Output the (x, y) coordinate of the center of the cell containing the given text.  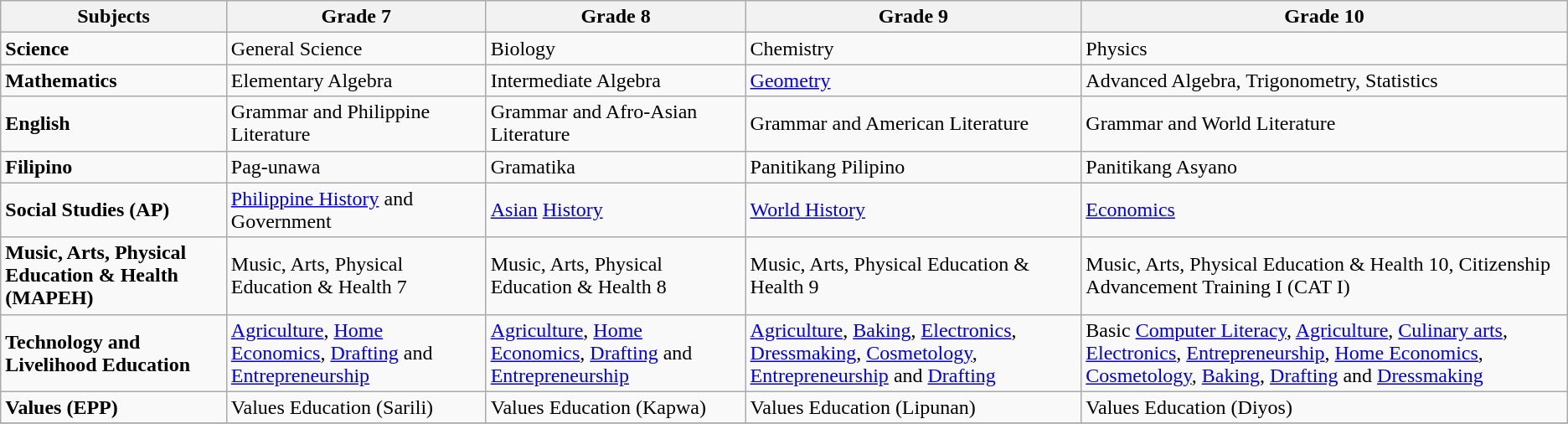
General Science (356, 49)
Music, Arts, Physical Education & Health 9 (913, 276)
Values Education (Sarili) (356, 407)
Chemistry (913, 49)
Grammar and World Literature (1324, 124)
Geometry (913, 80)
Values Education (Lipunan) (913, 407)
Grade 8 (616, 17)
Philippine History and Government (356, 209)
Panitikang Pilipino (913, 167)
Science (114, 49)
Panitikang Asyano (1324, 167)
Grammar and Philippine Literature (356, 124)
Social Studies (AP) (114, 209)
Music, Arts, Physical Education & Health 10, Citizenship Advancement Training I (CAT I) (1324, 276)
Values (EPP) (114, 407)
Subjects (114, 17)
Values Education (Diyos) (1324, 407)
Music, Arts, Physical Education & Health 8 (616, 276)
Biology (616, 49)
Economics (1324, 209)
Asian History (616, 209)
Grade 9 (913, 17)
Agriculture, Baking, Electronics, Dressmaking, Cosmetology, Entrepreneurship and Drafting (913, 353)
Technology and Livelihood Education (114, 353)
Values Education (Kapwa) (616, 407)
Pag-unawa (356, 167)
Grammar and Afro-Asian Literature (616, 124)
Mathematics (114, 80)
Grade 10 (1324, 17)
World History (913, 209)
Filipino (114, 167)
Basic Computer Literacy, Agriculture, Culinary arts, Electronics, Entrepreneurship, Home Economics, Cosmetology, Baking, Drafting and Dressmaking (1324, 353)
Grammar and American Literature (913, 124)
Music, Arts, Physical Education & Health (MAPEH) (114, 276)
Music, Arts, Physical Education & Health 7 (356, 276)
Intermediate Algebra (616, 80)
Advanced Algebra, Trigonometry, Statistics (1324, 80)
Elementary Algebra (356, 80)
English (114, 124)
Gramatika (616, 167)
Grade 7 (356, 17)
Physics (1324, 49)
